Scan for the cell matching the given text and deliver its (X, Y) coordinate at center. 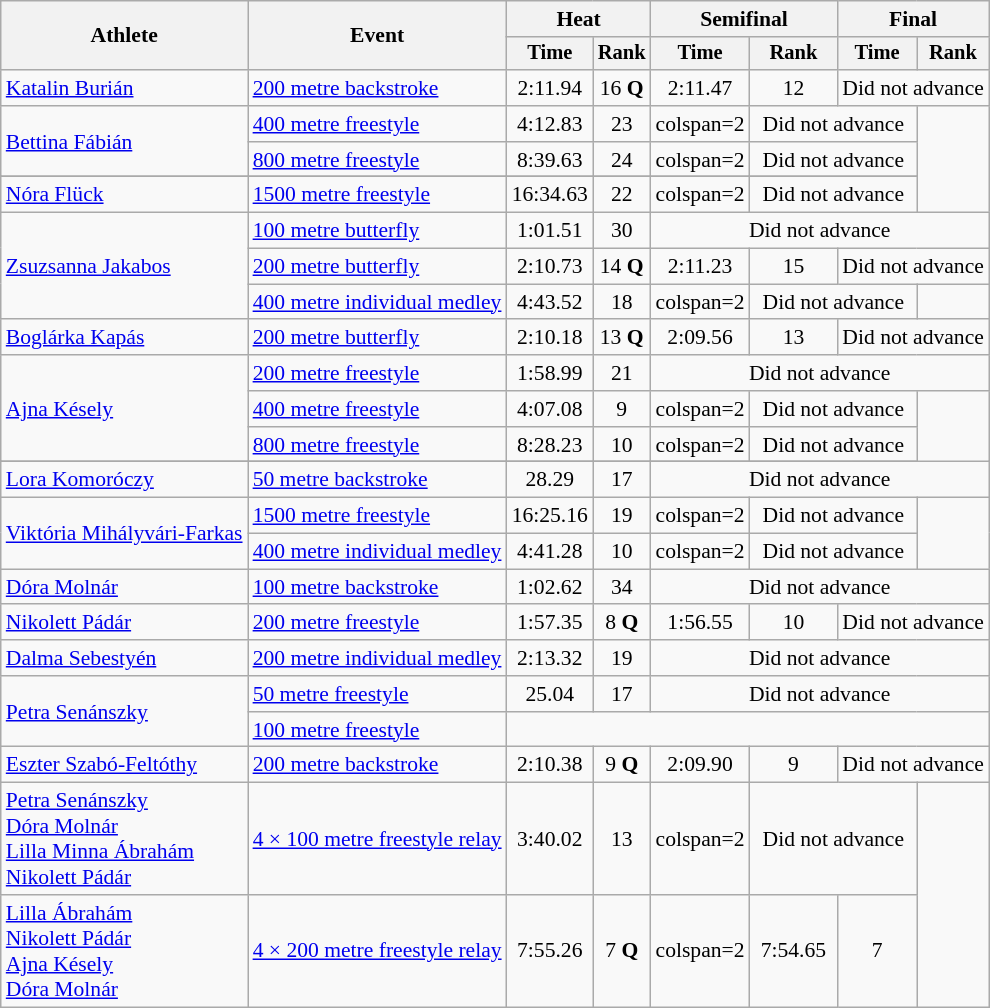
100 metre freestyle (378, 730)
16 Q (622, 88)
16:25.16 (550, 516)
7 Q (622, 951)
1:01.51 (550, 231)
Nikolett Pádár (124, 623)
28.29 (550, 480)
22 (622, 195)
1:58.99 (550, 373)
1:57.35 (550, 623)
4:12.83 (550, 124)
7:54.65 (794, 951)
2:11.47 (700, 88)
16:34.63 (550, 195)
7:55.26 (550, 951)
23 (622, 124)
4 × 200 metre freestyle relay (378, 951)
50 metre backstroke (378, 480)
14 Q (622, 267)
4:41.28 (550, 552)
18 (622, 302)
21 (622, 373)
Viktória Mihályvári-Farkas (124, 534)
12 (794, 88)
4:43.52 (550, 302)
2:11.94 (550, 88)
Petra SenánszkyDóra MolnárLilla Minna ÁbrahámNikolett Pádár (124, 839)
2:10.18 (550, 338)
24 (622, 160)
Lilla ÁbrahámNikolett PádárAjna KéselyDóra Molnár (124, 951)
100 metre backstroke (378, 587)
8:28.23 (550, 445)
Eszter Szabó-Feltóthy (124, 765)
Event (378, 36)
9 Q (622, 765)
4 × 100 metre freestyle relay (378, 839)
2:11.23 (700, 267)
13 Q (622, 338)
2:10.38 (550, 765)
50 metre freestyle (378, 694)
100 metre butterfly (378, 231)
2:13.32 (550, 658)
1:56.55 (700, 623)
2:09.56 (700, 338)
34 (622, 587)
Nóra Flück (124, 195)
Katalin Burián (124, 88)
Bettina Fábián (124, 142)
30 (622, 231)
Ajna Késely (124, 408)
2:10.73 (550, 267)
200 metre individual medley (378, 658)
Final (913, 19)
Heat (579, 19)
Lora Komoróczy (124, 480)
8 Q (622, 623)
4:07.08 (550, 409)
Boglárka Kapás (124, 338)
Semifinal (744, 19)
Petra Senánszky (124, 712)
1:02.62 (550, 587)
15 (794, 267)
25.04 (550, 694)
3:40.02 (550, 839)
Dóra Molnár (124, 587)
Athlete (124, 36)
8:39.63 (550, 160)
Dalma Sebestyén (124, 658)
7 (877, 951)
Zsuzsanna Jakabos (124, 266)
2:09.90 (700, 765)
